Output the (X, Y) coordinate of the center of the cell containing the given text.  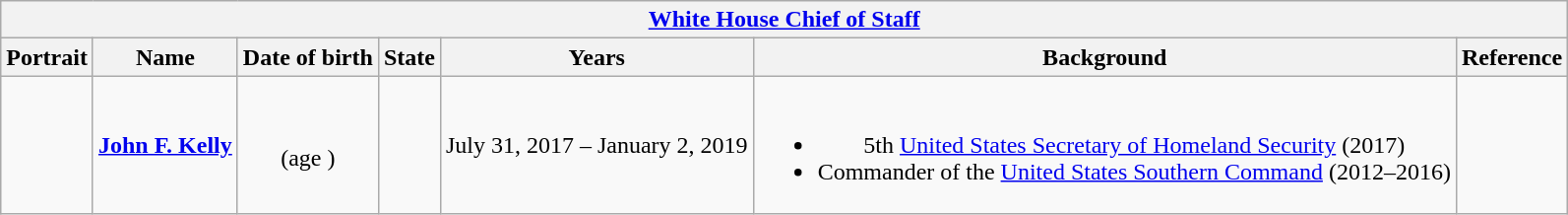
Portrait (47, 57)
White House Chief of Staff (784, 20)
Name (165, 57)
Date of birth (307, 57)
Background (1104, 57)
Reference (1512, 57)
5th United States Secretary of Homeland Security (2017)Commander of the United States Southern Command (2012–2016) (1104, 145)
State (409, 57)
Years (596, 57)
(age ) (307, 145)
July 31, 2017 – January 2, 2019 (596, 145)
John F. Kelly (165, 145)
